Search for the cell housing the specified text and yield its (X, Y) center coordinate. 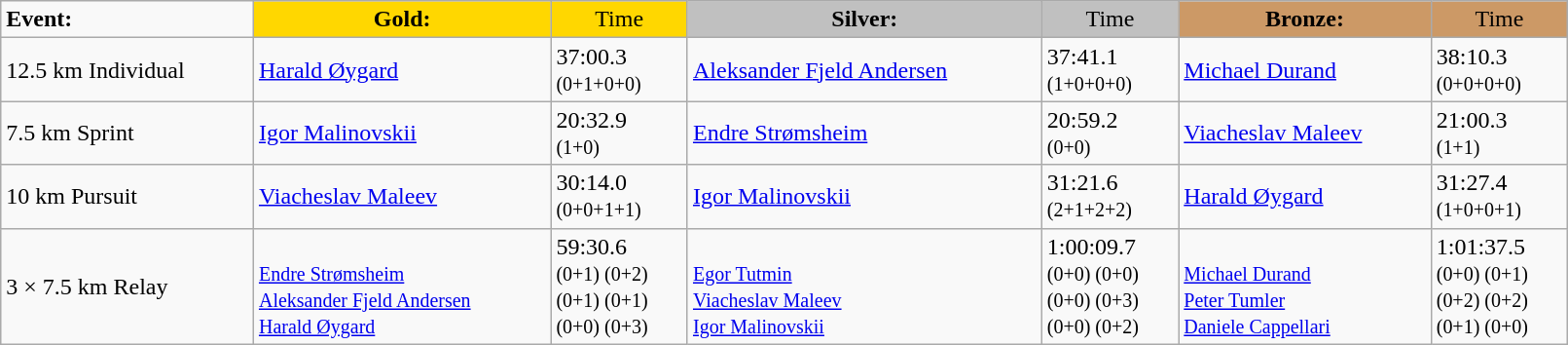
37:00.3(0+1+0+0) (619, 70)
59:30.6(0+1) (0+2)(0+1) (0+1)(0+0) (0+3) (619, 287)
Silver: (864, 19)
3 × 7.5 km Relay (128, 287)
Event: (128, 19)
10 km Pursuit (128, 197)
30:14.0(0+0+1+1) (619, 197)
20:32.9(1+0) (619, 133)
38:10.3(0+0+0+0) (1499, 70)
Michael Durand (1304, 70)
Michael DurandPeter TumlerDaniele Cappellari (1304, 287)
1:00:09.7(0+0) (0+0)(0+0) (0+3)(0+0) (0+2) (1110, 287)
12.5 km Individual (128, 70)
Gold: (401, 19)
Bronze: (1304, 19)
31:21.6(2+1+2+2) (1110, 197)
21:00.3(1+1) (1499, 133)
Endre StrømsheimAleksander Fjeld AndersenHarald Øygard (401, 287)
20:59.2(0+0) (1110, 133)
Endre Strømsheim (864, 133)
7.5 km Sprint (128, 133)
37:41.1(1+0+0+0) (1110, 70)
Egor TutminViacheslav MaleevIgor Malinovskii (864, 287)
1:01:37.5(0+0) (0+1)(0+2) (0+2)(0+1) (0+0) (1499, 287)
Aleksander Fjeld Andersen (864, 70)
31:27.4(1+0+0+1) (1499, 197)
